Find where the given text appears and provide that cell's center as (X, Y) coordinate. 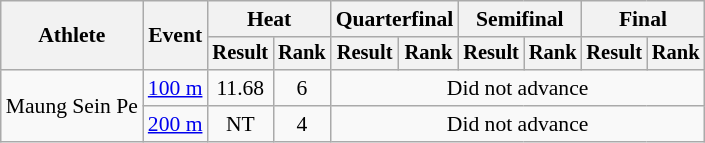
Final (642, 19)
6 (302, 88)
Quarterfinal (395, 19)
Athlete (72, 36)
100 m (176, 88)
Maung Sein Pe (72, 106)
Heat (270, 19)
4 (302, 124)
11.68 (241, 88)
Semifinal (520, 19)
Event (176, 36)
NT (241, 124)
200 m (176, 124)
